Scan for the cell matching the given text and deliver its (X, Y) coordinate at center. 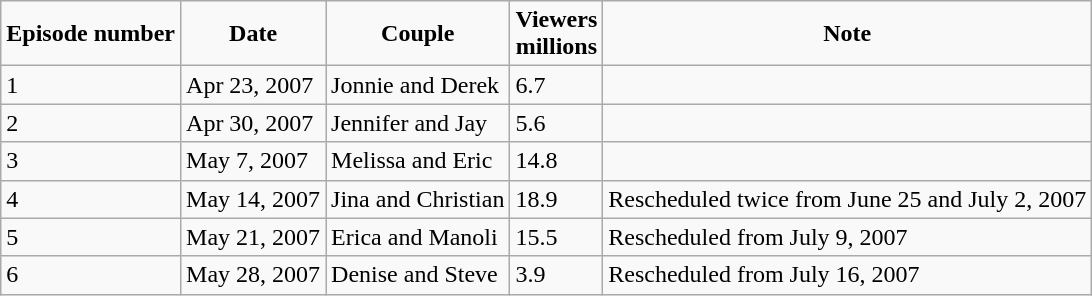
Viewersmillions (556, 34)
Jonnie and Derek (418, 85)
6 (91, 275)
15.5 (556, 237)
14.8 (556, 161)
6.7 (556, 85)
Melissa and Eric (418, 161)
May 14, 2007 (254, 199)
May 7, 2007 (254, 161)
Apr 23, 2007 (254, 85)
Apr 30, 2007 (254, 123)
Erica and Manoli (418, 237)
Jennifer and Jay (418, 123)
Rescheduled twice from June 25 and July 2, 2007 (848, 199)
Rescheduled from July 9, 2007 (848, 237)
1 (91, 85)
Date (254, 34)
5 (91, 237)
Denise and Steve (418, 275)
2 (91, 123)
Episode number (91, 34)
May 28, 2007 (254, 275)
Jina and Christian (418, 199)
Couple (418, 34)
3.9 (556, 275)
4 (91, 199)
18.9 (556, 199)
May 21, 2007 (254, 237)
Note (848, 34)
5.6 (556, 123)
Rescheduled from July 16, 2007 (848, 275)
3 (91, 161)
